Return [x, y] of the center of cell containing provided text 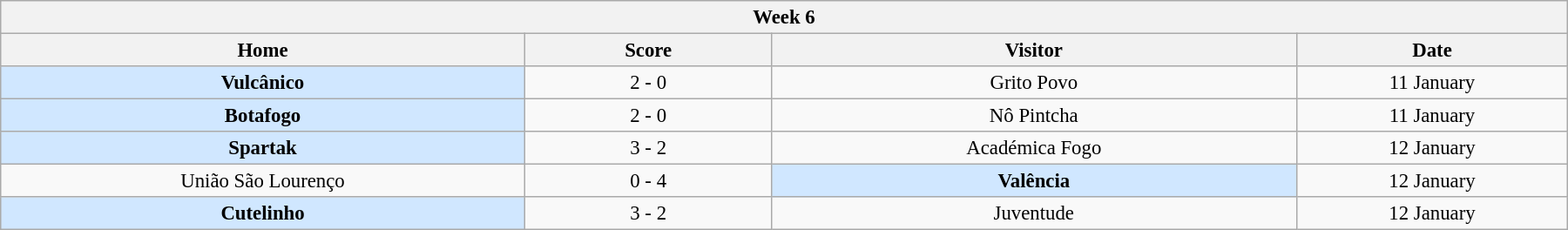
Week 6 [784, 17]
Juventude [1033, 213]
Nô Pintcha [1033, 116]
Visitor [1033, 51]
Botafogo [263, 116]
Grito Povo [1033, 83]
Home [263, 51]
Spartak [263, 148]
Vulcânico [263, 83]
Date [1432, 51]
Cutelinho [263, 213]
Académica Fogo [1033, 148]
Score [648, 51]
União São Lourenço [263, 181]
0 - 4 [648, 181]
Valência [1033, 181]
